Return the (x, y) coordinate for the center point of the cell that contains the specified text.  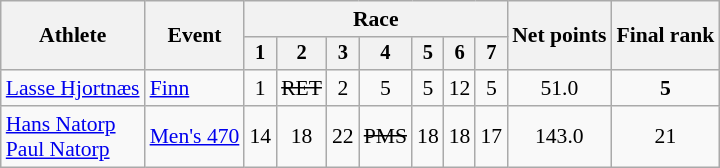
6 (460, 54)
12 (460, 88)
Lasse Hjortnæs (73, 88)
Athlete (73, 36)
143.0 (559, 136)
Race (376, 19)
14 (260, 136)
17 (491, 136)
Net points (559, 36)
3 (343, 54)
Hans NatorpPaul Natorp (73, 136)
RET (302, 88)
7 (491, 54)
Event (195, 36)
22 (343, 136)
21 (665, 136)
51.0 (559, 88)
4 (386, 54)
PMS (386, 136)
Final rank (665, 36)
Finn (195, 88)
Men's 470 (195, 136)
